Return the [X, Y] coordinate for the center point of the cell that contains the specified text.  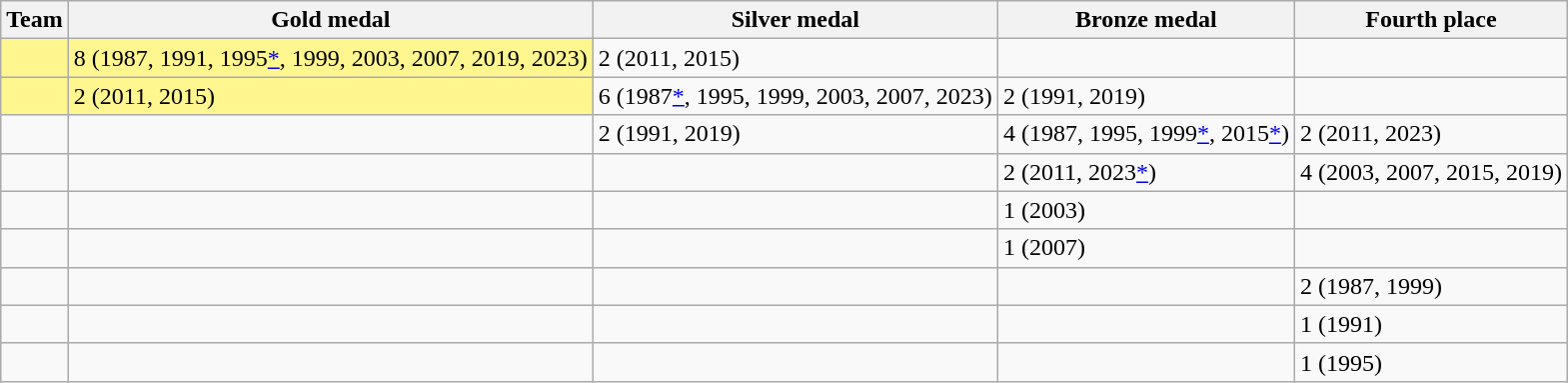
8 (1987, 1991, 1995*, 1999, 2003, 2007, 2019, 2023) [330, 58]
2 (1987, 1999) [1431, 286]
1 (2003) [1145, 210]
1 (1991) [1431, 324]
Fourth place [1431, 20]
Team [35, 20]
1 (2007) [1145, 248]
Gold medal [330, 20]
2 (2011, 2023) [1431, 134]
4 (2003, 2007, 2015, 2019) [1431, 172]
2 (2011, 2023*) [1145, 172]
Bronze medal [1145, 20]
4 (1987, 1995, 1999*, 2015*) [1145, 134]
Silver medal [795, 20]
1 (1995) [1431, 362]
6 (1987*, 1995, 1999, 2003, 2007, 2023) [795, 96]
